Output the [x, y] coordinate of the center of the cell containing the given text.  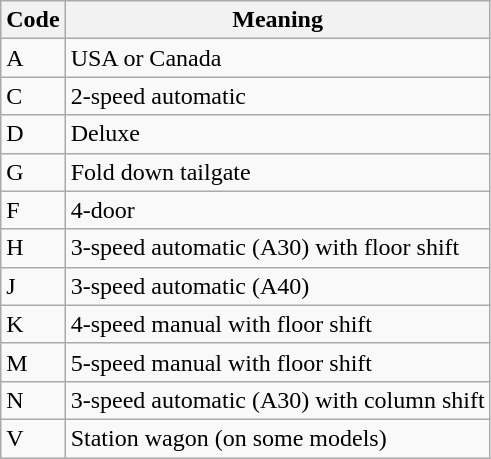
V [33, 438]
3-speed automatic (A40) [278, 286]
3-speed automatic (A30) with column shift [278, 400]
N [33, 400]
3-speed automatic (A30) with floor shift [278, 248]
D [33, 134]
M [33, 362]
K [33, 324]
5-speed manual with floor shift [278, 362]
Fold down tailgate [278, 172]
2-speed automatic [278, 96]
4-speed manual with floor shift [278, 324]
C [33, 96]
H [33, 248]
4-door [278, 210]
G [33, 172]
F [33, 210]
Meaning [278, 20]
Station wagon (on some models) [278, 438]
J [33, 286]
Deluxe [278, 134]
Code [33, 20]
USA or Canada [278, 58]
A [33, 58]
